For the text-containing cell, return its midpoint in (X, Y) coordinate format. 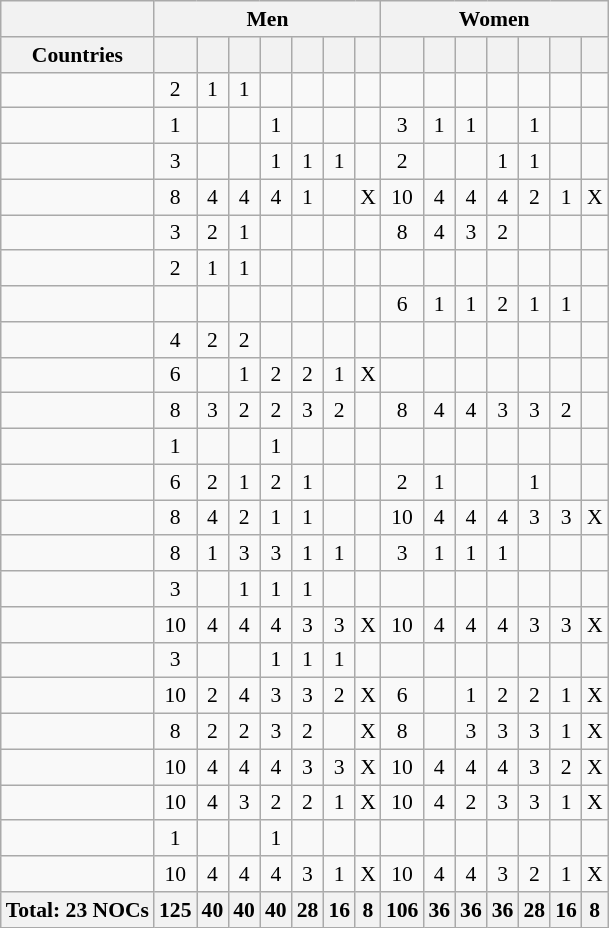
Women (494, 19)
Total: 23 NOCs (78, 910)
Countries (78, 55)
125 (176, 910)
Men (268, 19)
106 (402, 910)
